Identify which cell holds the provided text, then report its [X, Y] central coordinate. 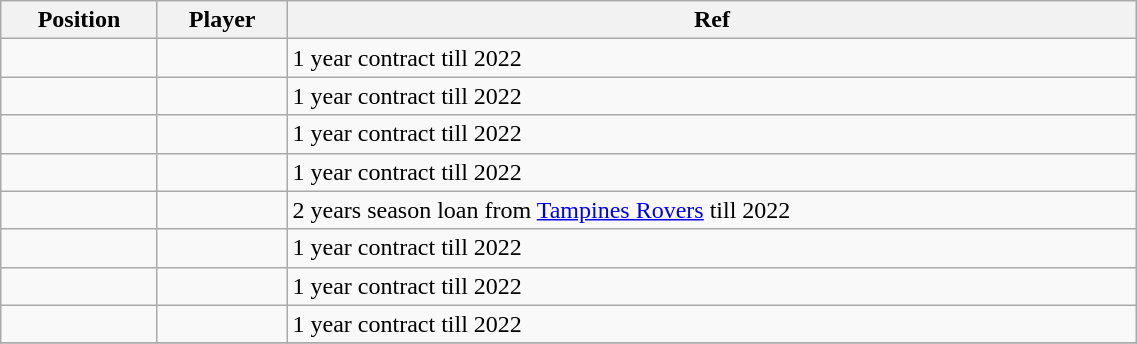
Ref [712, 20]
Player [222, 20]
Position [80, 20]
2 years season loan from Tampines Rovers till 2022 [712, 210]
